Return [x, y] of the center of cell containing provided text 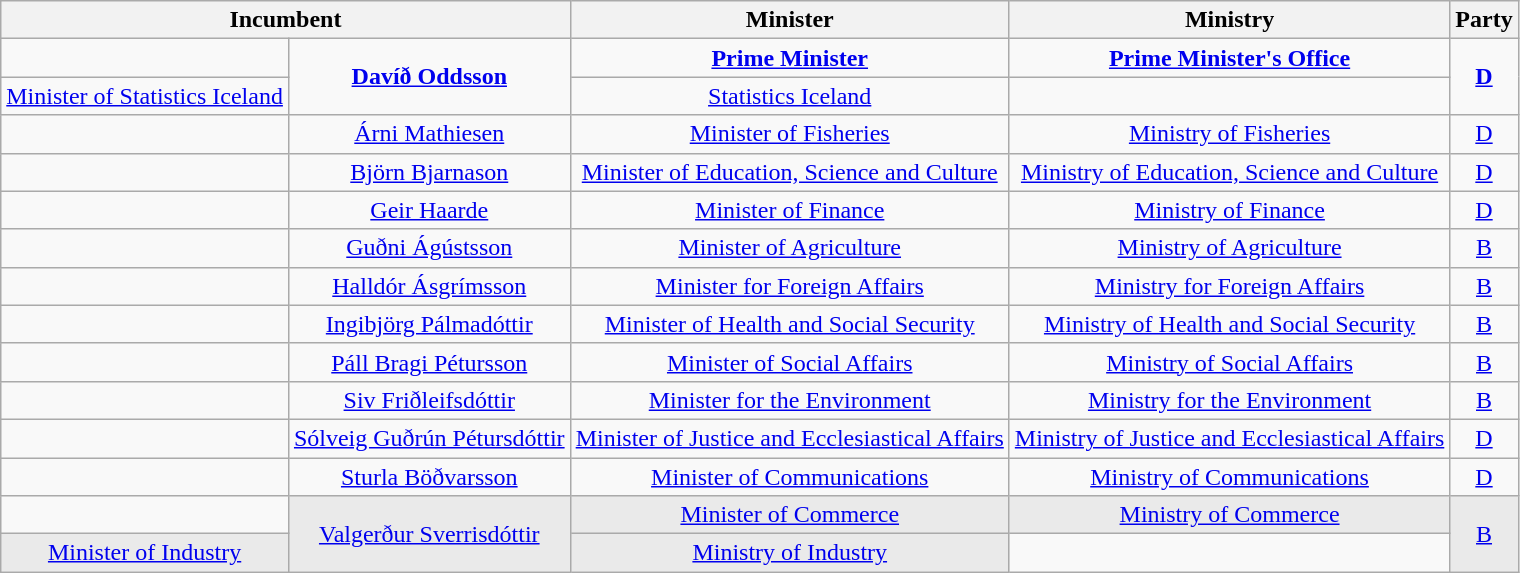
Minister of Commerce [790, 515]
Minister of Social Affairs [790, 362]
Minister for Foreign Affairs [790, 286]
Páll Bragi Pétursson [429, 362]
Minister of Finance [790, 210]
Ministry of Fisheries [1230, 134]
Ministry of Agriculture [1230, 248]
Geir Haarde [429, 210]
Minister [790, 20]
Ingibjörg Pálmadóttir [429, 324]
Minister of Agriculture [790, 248]
Sturla Böðvarsson [429, 477]
Prime Minister's Office [1230, 58]
Minister of Fisheries [790, 134]
Árni Mathiesen [429, 134]
Siv Friðleifsdóttir [429, 400]
Ministry of Justice and Ecclesiastical Affairs [1230, 438]
Guðni Ágústsson [429, 248]
Ministry [1230, 20]
Ministry of Finance [1230, 210]
Minister of Education, Science and Culture [790, 172]
Ministry of Communications [1230, 477]
Minister of Statistics Iceland [145, 96]
Ministry of Health and Social Security [1230, 324]
Ministry of Commerce [1230, 515]
Davíð Oddsson [429, 77]
Ministry of Social Affairs [1230, 362]
Minister of Industry [145, 553]
Incumbent [286, 20]
Party [1484, 20]
Björn Bjarnason [429, 172]
Valgerður Sverrisdóttir [429, 534]
Minister for the Environment [790, 400]
Halldór Ásgrímsson [429, 286]
Ministry of Industry [790, 553]
Ministry of Education, Science and Culture [1230, 172]
Statistics Iceland [790, 96]
Ministry for the Environment [1230, 400]
Minister of Communications [790, 477]
Sólveig Guðrún Pétursdóttir [429, 438]
Minister of Health and Social Security [790, 324]
Ministry for Foreign Affairs [1230, 286]
Prime Minister [790, 58]
Minister of Justice and Ecclesiastical Affairs [790, 438]
